Find where the given text appears and provide that cell's center as (X, Y) coordinate. 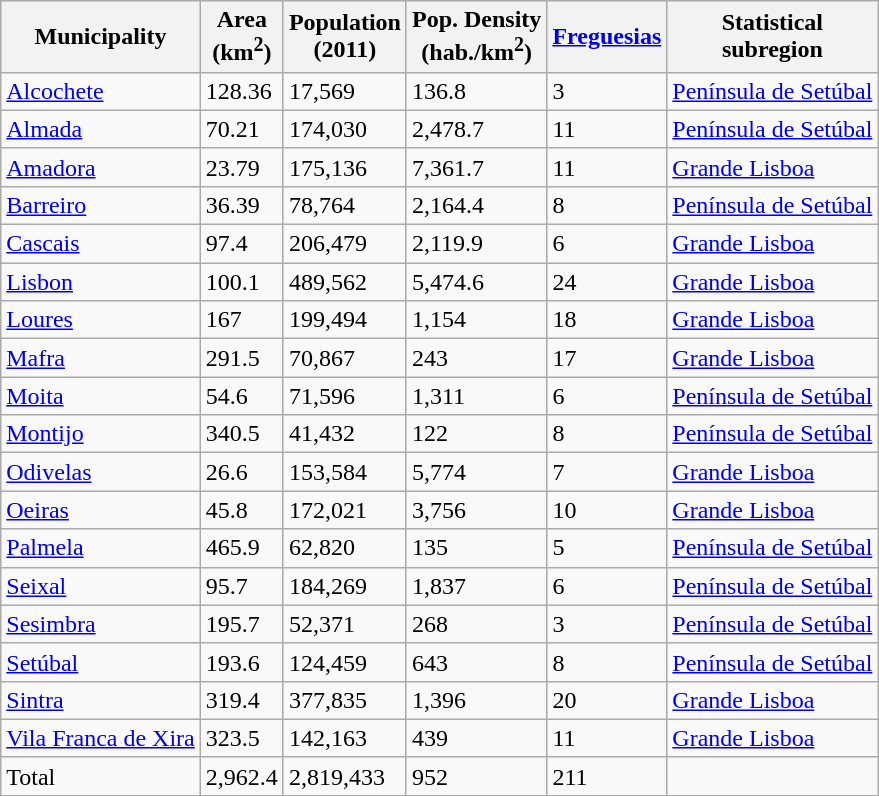
62,820 (344, 548)
1,311 (476, 396)
70,867 (344, 358)
Montijo (101, 434)
Setúbal (101, 662)
124,459 (344, 662)
Mafra (101, 358)
Lisbon (101, 282)
195.7 (242, 624)
206,479 (344, 244)
Palmela (101, 548)
465.9 (242, 548)
100.1 (242, 282)
323.5 (242, 738)
643 (476, 662)
291.5 (242, 358)
24 (607, 282)
211 (607, 776)
Moita (101, 396)
184,269 (344, 586)
Odivelas (101, 472)
45.8 (242, 510)
70.21 (242, 129)
136.8 (476, 91)
2,119.9 (476, 244)
1,396 (476, 700)
Total (101, 776)
Oeiras (101, 510)
175,136 (344, 167)
Alcochete (101, 91)
153,584 (344, 472)
167 (242, 320)
1,837 (476, 586)
95.7 (242, 586)
23.79 (242, 167)
41,432 (344, 434)
Population(2011) (344, 37)
17 (607, 358)
5,774 (476, 472)
Freguesias (607, 37)
Barreiro (101, 205)
2,478.7 (476, 129)
Amadora (101, 167)
Pop. Density(hab./km2) (476, 37)
3,756 (476, 510)
17,569 (344, 91)
71,596 (344, 396)
5,474.6 (476, 282)
243 (476, 358)
Sesimbra (101, 624)
26.6 (242, 472)
7,361.7 (476, 167)
52,371 (344, 624)
Statisticalsubregion (772, 37)
2,962.4 (242, 776)
2,164.4 (476, 205)
135 (476, 548)
439 (476, 738)
Sintra (101, 700)
Loures (101, 320)
199,494 (344, 320)
2,819,433 (344, 776)
Vila Franca de Xira (101, 738)
18 (607, 320)
319.4 (242, 700)
193.6 (242, 662)
54.6 (242, 396)
Municipality (101, 37)
10 (607, 510)
7 (607, 472)
97.4 (242, 244)
377,835 (344, 700)
36.39 (242, 205)
Seixal (101, 586)
128.36 (242, 91)
340.5 (242, 434)
174,030 (344, 129)
172,021 (344, 510)
952 (476, 776)
Area(km2) (242, 37)
Almada (101, 129)
Cascais (101, 244)
78,764 (344, 205)
268 (476, 624)
122 (476, 434)
489,562 (344, 282)
1,154 (476, 320)
20 (607, 700)
5 (607, 548)
142,163 (344, 738)
